Scan for the cell matching the given text and deliver its [X, Y] coordinate at center. 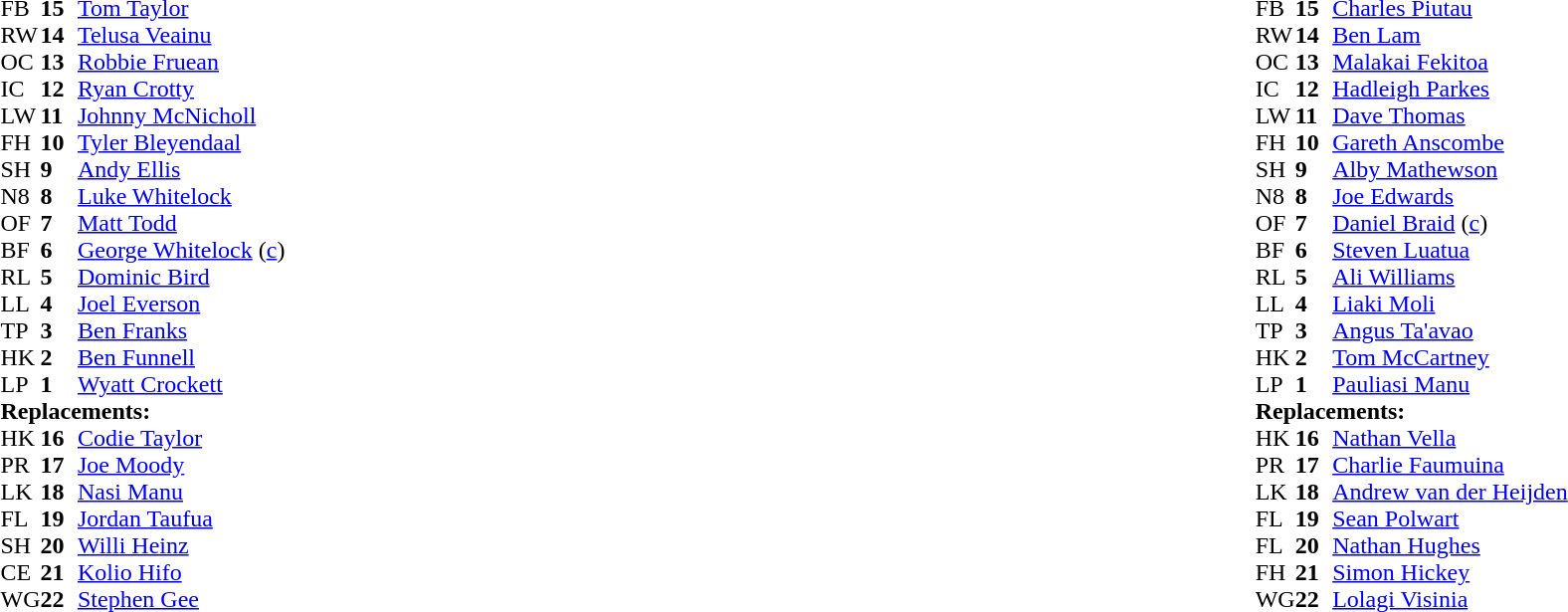
Johnny McNicholl [181, 115]
Dominic Bird [181, 277]
Andy Ellis [181, 169]
Pauliasi Manu [1451, 384]
Sean Polwart [1451, 519]
Lolagi Visinia [1451, 599]
Ben Franks [181, 330]
Steven Luatua [1451, 251]
Kolio Hifo [181, 573]
Robbie Fruean [181, 62]
Nathan Vella [1451, 438]
Ryan Crotty [181, 90]
Joel Everson [181, 305]
Nasi Manu [181, 492]
Charlie Faumuina [1451, 466]
Liaki Moli [1451, 305]
Ben Lam [1451, 36]
Hadleigh Parkes [1451, 90]
Wyatt Crockett [181, 384]
Stephen Gee [181, 599]
Joe Edwards [1451, 197]
Andrew van der Heijden [1451, 492]
Codie Taylor [181, 438]
Willi Heinz [181, 545]
Daniel Braid (c) [1451, 223]
Tom McCartney [1451, 358]
Ben Funnell [181, 358]
Jordan Taufua [181, 519]
Tyler Bleyendaal [181, 143]
Dave Thomas [1451, 115]
Ali Williams [1451, 277]
Luke Whitelock [181, 197]
George Whitelock (c) [181, 251]
Joe Moody [181, 466]
Simon Hickey [1451, 573]
Nathan Hughes [1451, 545]
Malakai Fekitoa [1451, 62]
Angus Ta'avao [1451, 330]
Gareth Anscombe [1451, 143]
CE [20, 573]
Alby Mathewson [1451, 169]
Matt Todd [181, 223]
Telusa Veainu [181, 36]
